Locate the cell with the specified text and output its [x, y] center coordinate. 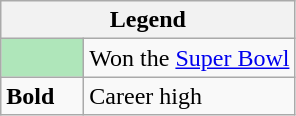
Career high [190, 96]
Bold [42, 96]
Won the Super Bowl [190, 58]
Legend [148, 20]
